Identify which cell holds the provided text, then report its (X, Y) central coordinate. 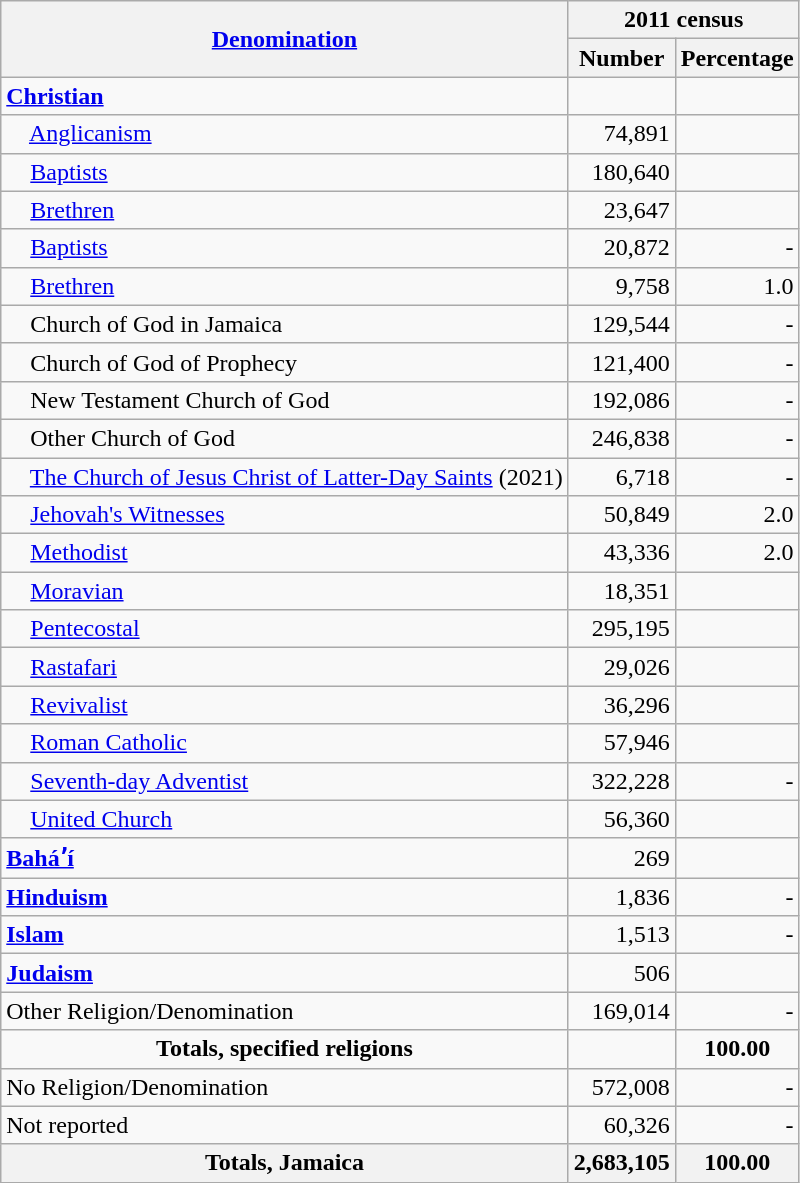
Islam (284, 935)
Not reported (284, 1125)
23,647 (622, 210)
56,360 (622, 819)
Judaism (284, 973)
Other Church of God (284, 438)
29,026 (622, 667)
Christian (284, 96)
192,086 (622, 400)
Methodist (284, 553)
18,351 (622, 591)
No Religion/Denomination (284, 1087)
Number (622, 58)
2011 census (684, 20)
269 (622, 858)
Moravian (284, 591)
169,014 (622, 1011)
Hinduism (284, 897)
Baháʼí (284, 858)
Church of God in Jamaica (284, 324)
121,400 (622, 362)
1,836 (622, 897)
Totals, Jamaica (284, 1163)
246,838 (622, 438)
Seventh-day Adventist (284, 781)
Percentage (737, 58)
43,336 (622, 553)
36,296 (622, 705)
1.0 (737, 286)
6,718 (622, 477)
57,946 (622, 743)
20,872 (622, 248)
Revivalist (284, 705)
129,544 (622, 324)
Roman Catholic (284, 743)
572,008 (622, 1087)
60,326 (622, 1125)
The Church of Jesus Christ of Latter-Day Saints (2021) (284, 477)
506 (622, 973)
9,758 (622, 286)
Rastafari (284, 667)
295,195 (622, 629)
180,640 (622, 172)
2,683,105 (622, 1163)
74,891 (622, 134)
Anglicanism (284, 134)
Jehovah's Witnesses (284, 515)
United Church (284, 819)
Other Religion/Denomination (284, 1011)
Totals, specified religions (284, 1049)
New Testament Church of God (284, 400)
322,228 (622, 781)
1,513 (622, 935)
Denomination (284, 39)
Church of God of Prophecy (284, 362)
Pentecostal (284, 629)
50,849 (622, 515)
